Search for the cell housing the specified text and yield its [X, Y] center coordinate. 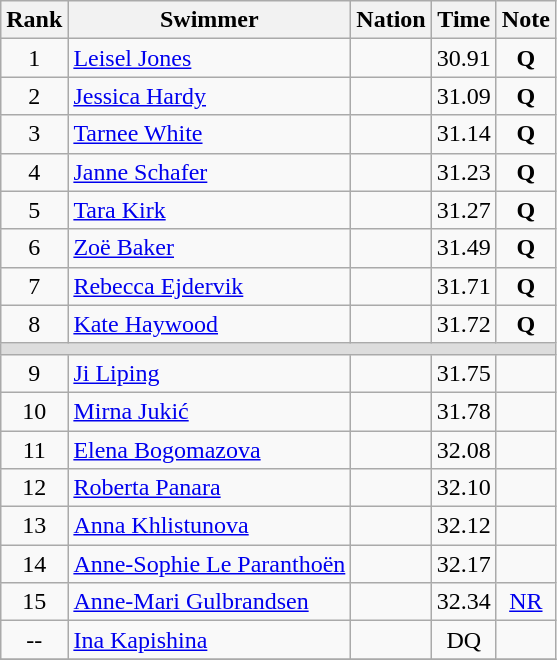
30.91 [464, 58]
4 [34, 172]
15 [34, 602]
31.71 [464, 286]
Leisel Jones [210, 58]
7 [34, 286]
Janne Schafer [210, 172]
Tarnee White [210, 134]
31.49 [464, 248]
31.27 [464, 210]
12 [34, 488]
2 [34, 96]
32.12 [464, 526]
32.34 [464, 602]
32.10 [464, 488]
31.75 [464, 373]
31.72 [464, 324]
Anne-Sophie Le Paranthoën [210, 564]
Elena Bogomazova [210, 449]
32.08 [464, 449]
11 [34, 449]
32.17 [464, 564]
31.23 [464, 172]
5 [34, 210]
10 [34, 411]
8 [34, 324]
DQ [464, 640]
31.14 [464, 134]
Ina Kapishina [210, 640]
3 [34, 134]
31.78 [464, 411]
Swimmer [210, 20]
Time [464, 20]
Rebecca Ejdervik [210, 286]
Tara Kirk [210, 210]
6 [34, 248]
1 [34, 58]
Note [526, 20]
Nation [391, 20]
Rank [34, 20]
Anna Khlistunova [210, 526]
Kate Haywood [210, 324]
Ji Liping [210, 373]
9 [34, 373]
Roberta Panara [210, 488]
Zoë Baker [210, 248]
Mirna Jukić [210, 411]
31.09 [464, 96]
-- [34, 640]
Anne-Mari Gulbrandsen [210, 602]
NR [526, 602]
14 [34, 564]
13 [34, 526]
Jessica Hardy [210, 96]
